Search for the cell housing the specified text and yield its [X, Y] center coordinate. 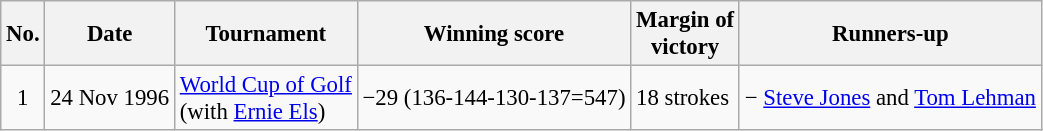
18 strokes [686, 98]
− Steve Jones and Tom Lehman [890, 98]
−29 (136-144-130-137=547) [494, 98]
Runners-up [890, 34]
Tournament [266, 34]
Winning score [494, 34]
Margin ofvictory [686, 34]
Date [110, 34]
24 Nov 1996 [110, 98]
World Cup of Golf(with Ernie Els) [266, 98]
No. [23, 34]
1 [23, 98]
